Capture the cell that displays the provided text and extract its [x, y] central coordinate. 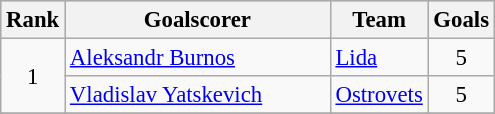
Goals [461, 20]
Rank [33, 20]
Lida [379, 58]
Ostrovets [379, 95]
Team [379, 20]
Vladislav Yatskevich [198, 95]
Aleksandr Burnos [198, 58]
1 [33, 76]
Goalscorer [198, 20]
